Search for the cell housing the specified text and yield its [x, y] center coordinate. 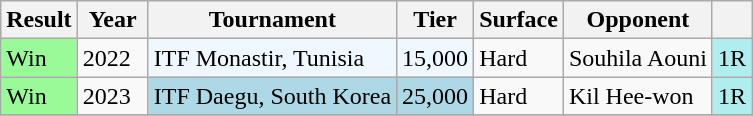
Tier [436, 20]
25,000 [436, 96]
Result [39, 20]
2023 [112, 96]
Opponent [638, 20]
ITF Monastir, Tunisia [272, 58]
Tournament [272, 20]
Year [112, 20]
Souhila Aouni [638, 58]
2022 [112, 58]
ITF Daegu, South Korea [272, 96]
Surface [519, 20]
Kil Hee-won [638, 96]
15,000 [436, 58]
